Search for the cell housing the specified text and yield its (x, y) center coordinate. 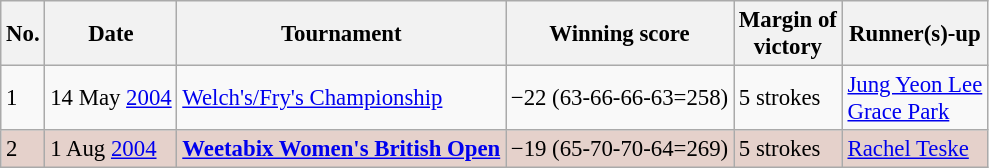
Tournament (342, 34)
Date (111, 34)
No. (23, 34)
Jung Yeon Lee Grace Park (914, 98)
Weetabix Women's British Open (342, 149)
1 (23, 98)
−19 (65-70-70-64=269) (620, 149)
Welch's/Fry's Championship (342, 98)
Winning score (620, 34)
−22 (63-66-66-63=258) (620, 98)
Runner(s)-up (914, 34)
2 (23, 149)
Rachel Teske (914, 149)
14 May 2004 (111, 98)
1 Aug 2004 (111, 149)
Margin ofvictory (788, 34)
